Output the [X, Y] coordinate of the center of the cell containing the given text.  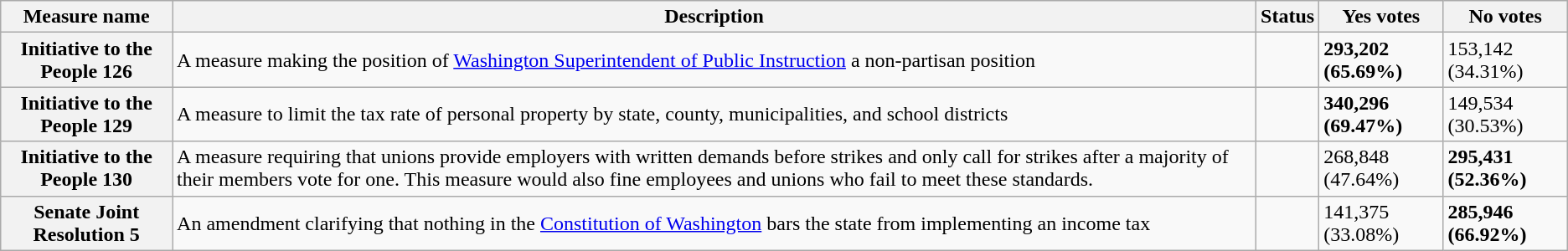
A measure to limit the tax rate of personal property by state, county, municipalities, and school districts [714, 114]
153,142 (34.31%) [1505, 60]
Yes votes [1381, 17]
340,296 (69.47%) [1381, 114]
A measure making the position of Washington Superintendent of Public Instruction a non-partisan position [714, 60]
An amendment clarifying that nothing in the Constitution of Washington bars the state from implementing an income tax [714, 223]
Senate Joint Resolution 5 [87, 223]
Initiative to the People 130 [87, 169]
Measure name [87, 17]
149,534 (30.53%) [1505, 114]
Initiative to the People 129 [87, 114]
295,431 (52.36%) [1505, 169]
Description [714, 17]
285,946 (66.92%) [1505, 223]
Status [1288, 17]
Initiative to the People 126 [87, 60]
268,848 (47.64%) [1381, 169]
No votes [1505, 17]
141,375 (33.08%) [1381, 223]
293,202 (65.69%) [1381, 60]
